Find where the given text appears and provide that cell's center as (X, Y) coordinate. 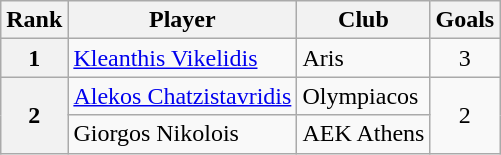
Rank (34, 20)
3 (465, 58)
Player (182, 20)
Alekos Chatzistavridis (182, 96)
Club (364, 20)
Olympiacos (364, 96)
Aris (364, 58)
AEK Athens (364, 134)
Kleanthis Vikelidis (182, 58)
Giorgos Nikolois (182, 134)
Goals (465, 20)
1 (34, 58)
